Search for the cell housing the specified text and yield its [X, Y] center coordinate. 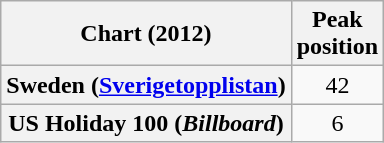
Peakposition [337, 34]
Chart (2012) [146, 34]
Sweden (Sverigetopplistan) [146, 85]
6 [337, 123]
42 [337, 85]
US Holiday 100 (Billboard) [146, 123]
